Search for the cell housing the specified text and yield its [X, Y] center coordinate. 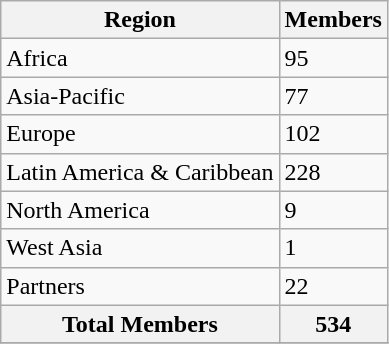
Partners [140, 286]
Total Members [140, 324]
228 [333, 172]
9 [333, 210]
534 [333, 324]
Region [140, 20]
22 [333, 286]
95 [333, 58]
Europe [140, 134]
1 [333, 248]
77 [333, 96]
North America [140, 210]
102 [333, 134]
Members [333, 20]
West Asia [140, 248]
Africa [140, 58]
Asia-Pacific [140, 96]
Latin America & Caribbean [140, 172]
